For the text-containing cell, return its midpoint in (X, Y) coordinate format. 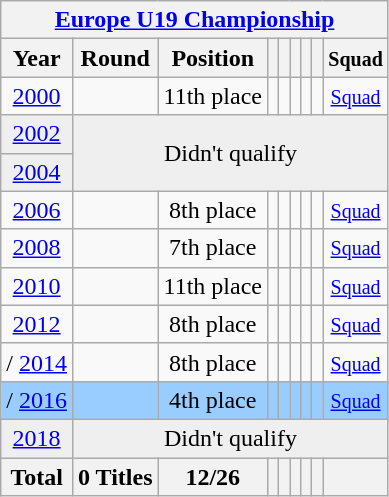
2004 (37, 172)
2000 (37, 96)
12/26 (212, 477)
0 Titles (115, 477)
4th place (212, 400)
/ 2016 (37, 400)
2008 (37, 248)
2012 (37, 324)
Position (212, 58)
2002 (37, 134)
7th place (212, 248)
Year (37, 58)
2006 (37, 210)
Round (115, 58)
/ 2014 (37, 362)
Total (37, 477)
2018 (37, 438)
Europe U19 Championship (195, 20)
2010 (37, 286)
